Output the [x, y] coordinate of the center of the cell containing the given text.  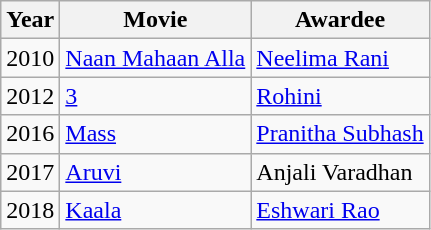
Pranitha Subhash [340, 134]
3 [156, 96]
Year [30, 20]
Mass [156, 134]
Neelima Rani [340, 58]
Aruvi [156, 172]
Awardee [340, 20]
2012 [30, 96]
2010 [30, 58]
Anjali Varadhan [340, 172]
2018 [30, 210]
Kaala [156, 210]
2017 [30, 172]
Movie [156, 20]
Naan Mahaan Alla [156, 58]
Rohini [340, 96]
Eshwari Rao [340, 210]
2016 [30, 134]
